For the text-containing cell, return its midpoint in [X, Y] coordinate format. 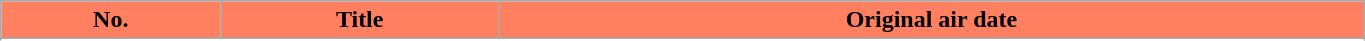
No. [111, 20]
Original air date [932, 20]
Title [360, 20]
